Return [x, y] of the center of cell containing provided text 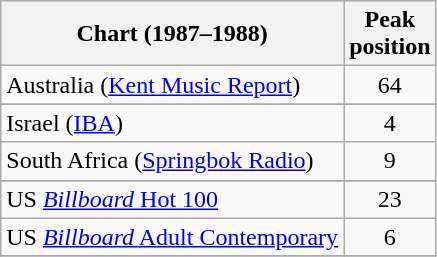
Peakposition [390, 34]
US Billboard Hot 100 [172, 199]
23 [390, 199]
Israel (IBA) [172, 123]
Chart (1987–1988) [172, 34]
Australia (Kent Music Report) [172, 85]
9 [390, 161]
South Africa (Springbok Radio) [172, 161]
6 [390, 237]
US Billboard Adult Contemporary [172, 237]
4 [390, 123]
64 [390, 85]
